Scan for the cell matching the given text and deliver its (X, Y) coordinate at center. 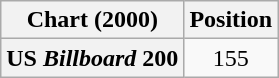
155 (231, 58)
Position (231, 20)
Chart (2000) (92, 20)
US Billboard 200 (92, 58)
